Determine the [x, y] coordinate at the center of the cell enclosing the given text.  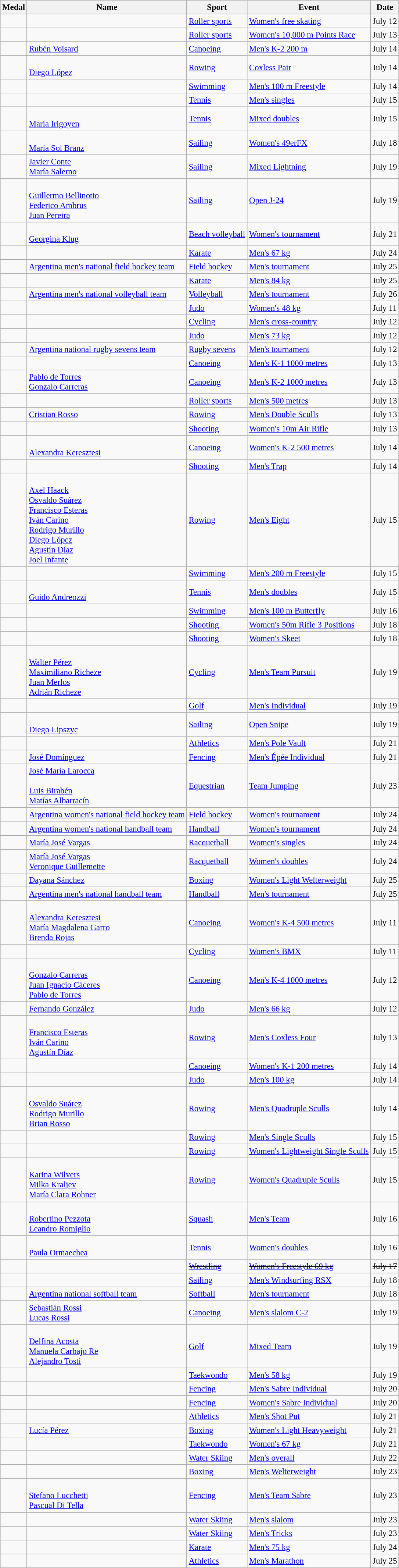
July 22 [385, 1458]
Mixed doubles [309, 119]
Women's 50m Rifle 3 Positions [309, 625]
Guillermo BellinottoFederico AmbrusJuan Pereira [107, 200]
Argentina men's national handball team [107, 894]
Argentina national rugby sevens team [107, 349]
María Irigoyen [107, 119]
Axel HaackOsvaldo SuárezFrancisco EsterasIván CarinoRodrigo MurilloDiego LópezAgustín DíazJoel Infante [107, 520]
Women's free skating [309, 21]
Dayana Sánchez [107, 880]
Women's 67 kg [309, 1444]
Argentina national softball team [107, 1294]
Guido Andreozzi [107, 592]
Rugby sevens [217, 349]
Men's Coxless Four [309, 1037]
María José Vargas [107, 842]
Women's 10m Air Rifle [309, 429]
Men's 100 m Freestyle [309, 86]
Argentina women's national handball team [107, 829]
Osvaldo SuárezRodrigo MurilloBrian Rosso [107, 1109]
Francisco EsterasIván CarinoAgustín Díaz [107, 1037]
Softball [217, 1294]
Men's overall [309, 1458]
Medal [14, 7]
Beach volleyball [217, 234]
Men's Windsurfing RSX [309, 1280]
Robertino PezzotaLeandro Romiglio [107, 1219]
Women's Lightweight Single Sculls [309, 1151]
María José VargasVeronique Guillemette [107, 861]
Women's Sabre Individual [309, 1403]
Men's 200 m Freestyle [309, 573]
Lucía Pérez [107, 1430]
Cristian Rosso [107, 415]
José María LaroccaLuis BirabénMatías Albarracín [107, 786]
Volleyball [217, 294]
Men's K-1 1000 metres [309, 363]
Delfina AcostaManuela Carbajo ReAlejandro Tosti [107, 1346]
Men's Shot Put [309, 1416]
Men's slalom C-2 [309, 1312]
Stefano LucchettiPascual Di Tella [107, 1496]
Women's 49erFX [309, 143]
Men's K-2 200 m [309, 49]
María Sol Branz [107, 143]
Men's K-4 1000 metres [309, 980]
Georgina Klug [107, 234]
Diego Lipszyc [107, 725]
July 17 [385, 1266]
Men's K-2 1000 metres [309, 382]
Men's doubles [309, 592]
Alexandra Keresztesi [107, 447]
Men's 67 kg [309, 253]
Squash [217, 1219]
Men's 100 kg [309, 1080]
Javier ConteMaría Salerno [107, 166]
Men's 66 kg [309, 1009]
Team Jumping [309, 786]
Fernando González [107, 1009]
Men's Individual [309, 706]
Alexandra KeresztesiMaría Magdalena GarroBrenda Rojas [107, 922]
Men's 500 metres [309, 401]
Men's Double Sculls [309, 415]
Event [309, 7]
Mixed Lightning [309, 166]
Men's 58 kg [309, 1375]
Women's K-4 500 metres [309, 922]
Karina WilversMilka KraljevMaría Clara Rohner [107, 1180]
Gonzalo CarrerasJuan Ignacio CáceresPablo de Torres [107, 980]
Mixed Team [309, 1346]
Women's K-2 500 metres [309, 447]
Date [385, 7]
Pablo de TorresGonzalo Carreras [107, 382]
Men's Trap [309, 466]
July 26 [385, 294]
Men's Team Pursuit [309, 672]
Women's Light Heavyweight [309, 1430]
Wrestling [217, 1266]
Sebastián RossiLucas Rossi [107, 1312]
Men's Welterweight [309, 1472]
Walter PérezMaximiliano RichezeJuan MerlosAdrián Richeze [107, 672]
Men's Marathon [309, 1561]
Men's Eight [309, 520]
Men's slalom [309, 1519]
Men's Épée Individual [309, 757]
Women's Freestyle 69 kg [309, 1266]
Argentina women's national field hockey team [107, 815]
Diego López [107, 68]
Argentina men's national field hockey team [107, 267]
José Domínguez [107, 757]
Men's Team [309, 1219]
Men's Pole Vault [309, 743]
Men's Tricks [309, 1533]
Men's 73 kg [309, 336]
Men's Single Sculls [309, 1137]
Men's 100 m Butterfly [309, 611]
Sport [217, 7]
Coxless Pair [309, 68]
Men's 84 kg [309, 280]
Men's Sabre Individual [309, 1389]
Women's 10,000 m Points Race [309, 35]
Open J-24 [309, 200]
Rubén Voisard [107, 49]
Name [107, 7]
Equestrian [217, 786]
Paula Ormaechea [107, 1248]
Women's Quadruple Sculls [309, 1180]
Women's K-1 200 metres [309, 1066]
Argentina men's national volleyball team [107, 294]
Men's cross-country [309, 322]
Men's 75 kg [309, 1547]
Women's Light Welterweight [309, 880]
Women's Skeet [309, 639]
Women's 48 kg [309, 308]
Men's Team Sabre [309, 1496]
Women's BMX [309, 951]
Men's singles [309, 100]
Open Snipe [309, 725]
Women's singles [309, 842]
Men's Quadruple Sculls [309, 1109]
